From the cell containing the given text, extract its center point as [X, Y] coordinate. 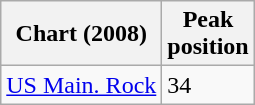
Chart (2008) [82, 34]
34 [208, 85]
Peakposition [208, 34]
US Main. Rock [82, 85]
